Find where the given text appears and provide that cell's center as [x, y] coordinate. 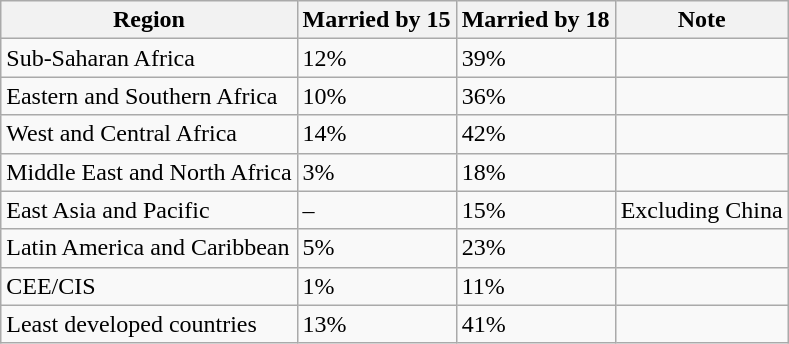
41% [536, 324]
11% [536, 286]
1% [376, 286]
3% [376, 172]
CEE/CIS [149, 286]
Excluding China [702, 210]
Eastern and Southern Africa [149, 96]
10% [376, 96]
Sub-Saharan Africa [149, 58]
13% [376, 324]
West and Central Africa [149, 134]
23% [536, 248]
Middle East and North Africa [149, 172]
Least developed countries [149, 324]
15% [536, 210]
Latin America and Caribbean [149, 248]
5% [376, 248]
42% [536, 134]
Married by 18 [536, 20]
Note [702, 20]
18% [536, 172]
14% [376, 134]
Region [149, 20]
39% [536, 58]
East Asia and Pacific [149, 210]
– [376, 210]
12% [376, 58]
Married by 15 [376, 20]
36% [536, 96]
